Output the [x, y] coordinate of the center of the cell containing the given text.  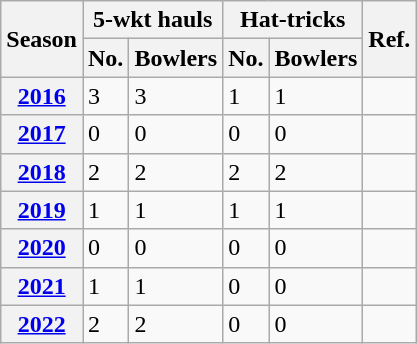
2018 [42, 172]
2017 [42, 134]
2022 [42, 324]
Ref. [390, 39]
Hat-tricks [293, 20]
2021 [42, 286]
5-wkt hauls [152, 20]
2016 [42, 96]
2020 [42, 248]
2019 [42, 210]
Season [42, 39]
